Search for the cell housing the specified text and yield its (X, Y) center coordinate. 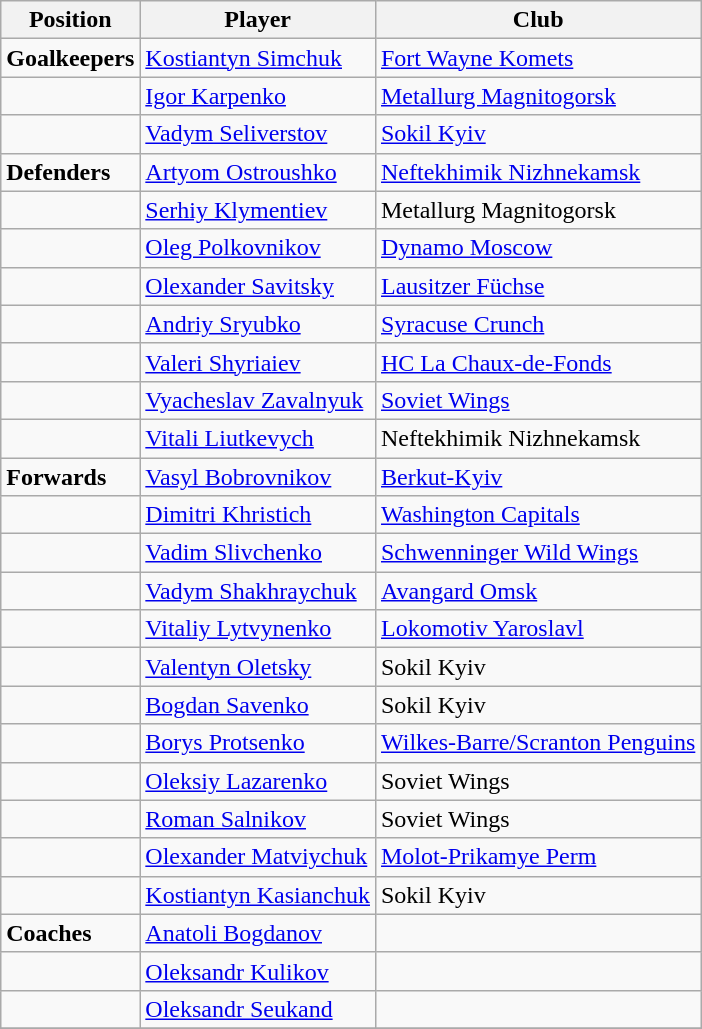
Vasyl Bobrovnikov (258, 477)
Valentyn Oletsky (258, 667)
Forwards (70, 477)
Berkut-Kyiv (538, 477)
Andriy Sryubko (258, 324)
Fort Wayne Komets (538, 58)
Artyom Ostroushko (258, 172)
HC La Chaux-de-Fonds (538, 362)
Oleksandr Seukand (258, 1009)
Lokomotiv Yaroslavl (538, 629)
Oleg Polkovnikov (258, 248)
Roman Salnikov (258, 819)
Lausitzer Füchse (538, 286)
Vitali Liutkevych (258, 438)
Kostiantyn Simchuk (258, 58)
Vitaliy Lytvynenko (258, 629)
Valeri Shyriaiev (258, 362)
Syracuse Crunch (538, 324)
Borys Protsenko (258, 743)
Anatoli Bogdanov (258, 933)
Wilkes-Barre/Scranton Penguins (538, 743)
Avangard Omsk (538, 591)
Dynamo Moscow (538, 248)
Position (70, 20)
Schwenninger Wild Wings (538, 553)
Olexander Matviychuk (258, 857)
Oleksandr Kulikov (258, 971)
Kostiantyn Kasianchuk (258, 895)
Goalkeepers (70, 58)
Dimitri Khristich (258, 515)
Igor Karpenko (258, 96)
Serhiy Klymentiev (258, 210)
Olexander Savitsky (258, 286)
Molot-Prikamye Perm (538, 857)
Vadim Slivchenko (258, 553)
Bogdan Savenko (258, 705)
Oleksiy Lazarenko (258, 781)
Washington Capitals (538, 515)
Defenders (70, 172)
Club (538, 20)
Player (258, 20)
Vadym Shakhraychuk (258, 591)
Vyacheslav Zavalnyuk (258, 400)
Vadym Seliverstov (258, 134)
Coaches (70, 933)
